Pinpoint the cell where the given text exists, returning its (X, Y) midpoint coordinate. 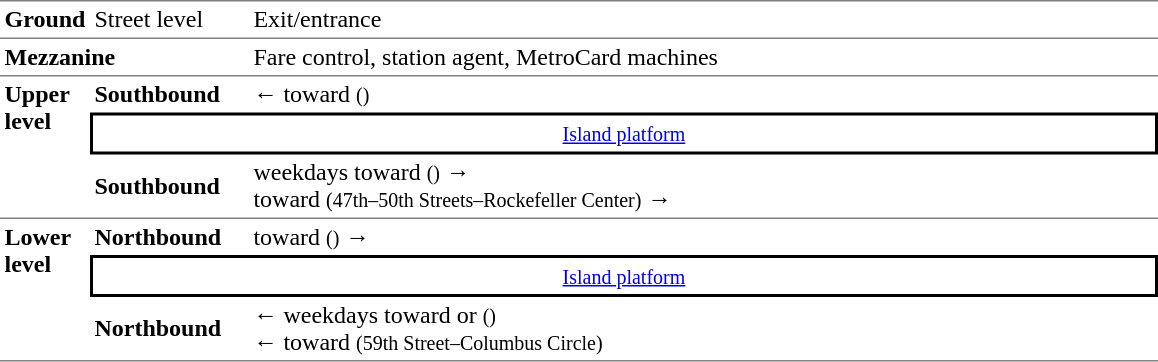
Lower level (45, 290)
Exit/entrance (704, 19)
toward () → (704, 237)
Street level (170, 19)
← weekdays toward or ()← toward (59th Street–Columbus Circle) (704, 329)
← toward () (704, 94)
Fare control, station agent, MetroCard machines (704, 57)
Upper level (45, 147)
Ground (45, 19)
Mezzanine (124, 57)
weekdays toward () → toward (47th–50th Streets–Rockefeller Center) → (704, 186)
